Scan for the cell matching the given text and deliver its [X, Y] coordinate at center. 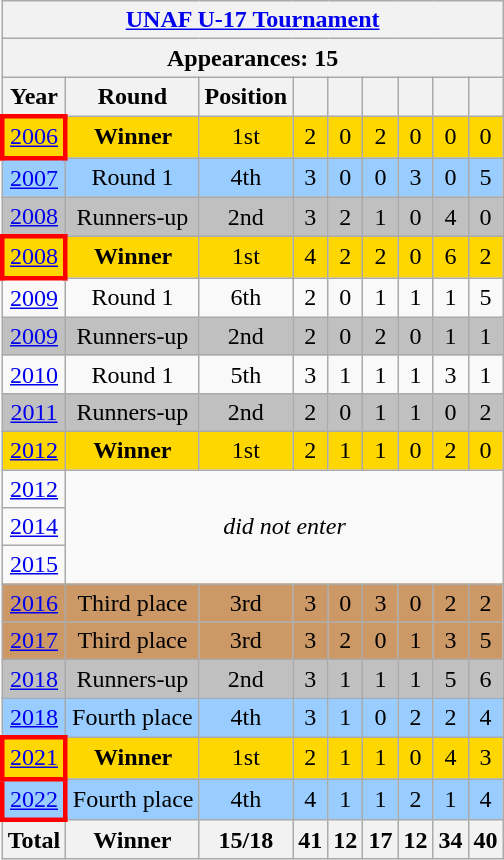
2006 [34, 136]
2011 [34, 412]
2007 [34, 178]
2021 [34, 758]
2014 [34, 527]
2016 [34, 603]
6th [246, 298]
Appearances: 15 [252, 58]
15/18 [246, 840]
Round [132, 97]
UNAF U-17 Tournament [252, 20]
2015 [34, 565]
Position [246, 97]
did not enter [284, 527]
Year [34, 97]
2010 [34, 374]
17 [380, 840]
34 [450, 840]
Total [34, 840]
2022 [34, 798]
5th [246, 374]
2017 [34, 641]
40 [486, 840]
41 [310, 840]
